From the cell containing the given text, extract its center point as (x, y) coordinate. 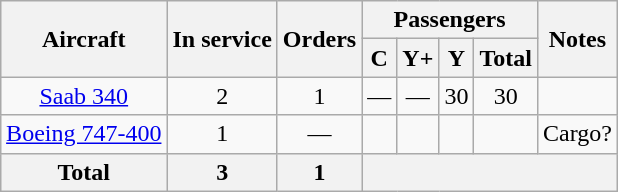
Boeing 747-400 (84, 134)
Orders (319, 39)
2 (222, 96)
Passengers (450, 20)
Aircraft (84, 39)
Y (456, 58)
Saab 340 (84, 96)
Notes (577, 39)
3 (222, 172)
Cargo? (577, 134)
Y+ (418, 58)
C (380, 58)
In service (222, 39)
